Scan for the cell matching the given text and deliver its [x, y] coordinate at center. 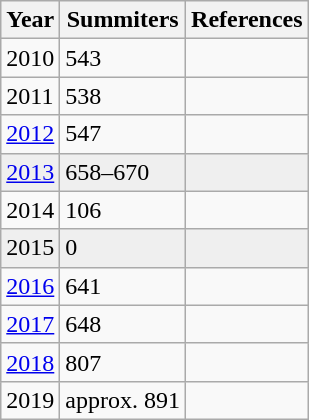
2019 [30, 400]
approx. 891 [123, 400]
538 [123, 96]
References [248, 20]
2015 [30, 248]
2014 [30, 210]
658–670 [123, 172]
641 [123, 286]
547 [123, 134]
2018 [30, 362]
106 [123, 210]
2013 [30, 172]
648 [123, 324]
2017 [30, 324]
807 [123, 362]
2012 [30, 134]
543 [123, 58]
Summiters [123, 20]
0 [123, 248]
2010 [30, 58]
Year [30, 20]
2016 [30, 286]
2011 [30, 96]
